Find where the given text appears and provide that cell's center as [x, y] coordinate. 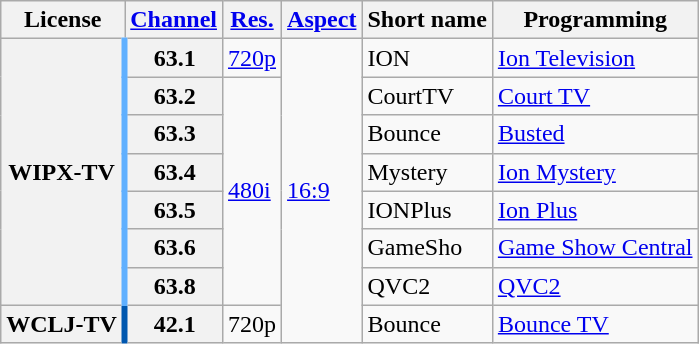
IONPlus [427, 210]
Mystery [427, 172]
63.2 [174, 96]
Game Show Central [595, 248]
Channel [174, 20]
WCLJ-TV [63, 324]
Short name [427, 20]
63.4 [174, 172]
License [63, 20]
63.5 [174, 210]
42.1 [174, 324]
63.6 [174, 248]
Court TV [595, 96]
Ion Mystery [595, 172]
16:9 [322, 191]
WIPX-TV [63, 172]
Busted [595, 134]
CourtTV [427, 96]
63.8 [174, 286]
Bounce TV [595, 324]
Ion Plus [595, 210]
63.3 [174, 134]
Programming [595, 20]
Ion Television [595, 58]
63.1 [174, 58]
ION [427, 58]
Aspect [322, 20]
GameSho [427, 248]
480i [252, 191]
Res. [252, 20]
